Return (X, Y) of the center of cell containing provided text 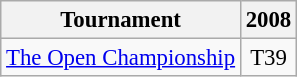
2008 (268, 20)
The Open Championship (121, 58)
Tournament (121, 20)
T39 (268, 58)
